Detect which cell encompasses the target text, then output its (x, y) center coordinate. 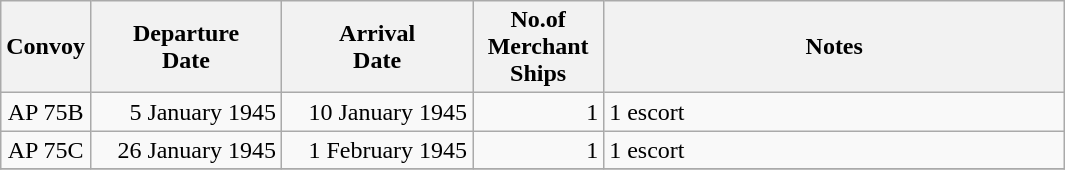
10 January 1945 (378, 112)
26 January 1945 (186, 150)
AP 75C (46, 150)
DepartureDate (186, 47)
Notes (834, 47)
Convoy (46, 47)
1 February 1945 (378, 150)
No.of Merchant Ships (538, 47)
AP 75B (46, 112)
5 January 1945 (186, 112)
ArrivalDate (378, 47)
